Search for the cell housing the specified text and yield its [x, y] center coordinate. 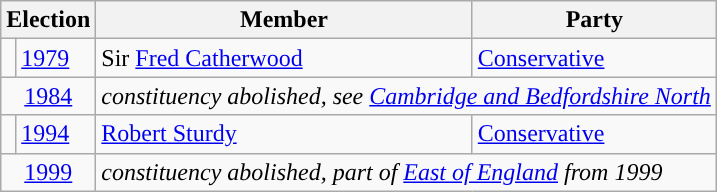
1994 [56, 134]
Sir Fred Catherwood [284, 58]
Member [284, 20]
constituency abolished, part of East of England from 1999 [406, 172]
constituency abolished, see Cambridge and Bedfordshire North [406, 96]
1984 [48, 96]
1999 [48, 172]
Party [594, 20]
Election [48, 20]
Robert Sturdy [284, 134]
1979 [56, 58]
